Provide the [x, y] coordinate of the cell's center where the given text is located.  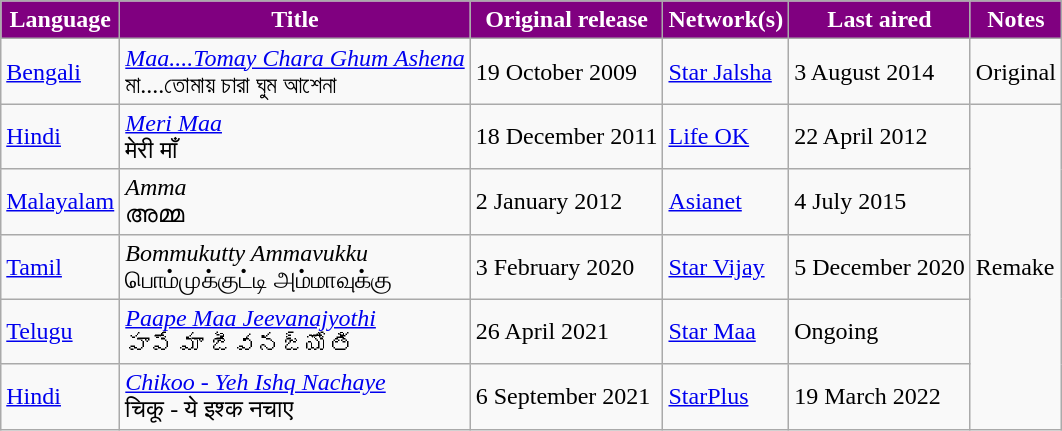
Malayalam [60, 202]
26 April 2021 [566, 332]
Language [60, 20]
18 December 2011 [566, 136]
6 September 2021 [566, 396]
5 December 2020 [880, 266]
Bommukutty Ammavukku பொம்முக்குட்டி அம்மாவுக்கு [295, 266]
Network(s) [726, 20]
Notes [1016, 20]
Amma അമ്മ [295, 202]
22 April 2012 [880, 136]
Tamil [60, 266]
Paape Maa Jeevanajyothi పాపే మా జీవనజ్యోతి [295, 332]
19 March 2022 [880, 396]
Original [1016, 72]
Chikoo - Yeh Ishq Nachaye चिकू - ये इश्क नचाए [295, 396]
4 July 2015 [880, 202]
19 October 2009 [566, 72]
Asianet [726, 202]
Remake [1016, 266]
Maa....Tomay Chara Ghum Ashena মা....তোমায় চারা ঘুম আশেনা [295, 72]
Original release [566, 20]
Star Maa [726, 332]
Star Jalsha [726, 72]
StarPlus [726, 396]
Meri Maa मेरी माँ [295, 136]
Last aired [880, 20]
Ongoing [880, 332]
Telugu [60, 332]
3 February 2020 [566, 266]
Star Vijay [726, 266]
3 August 2014 [880, 72]
Bengali [60, 72]
Life OK [726, 136]
Title [295, 20]
2 January 2012 [566, 202]
